For the text-containing cell, return its midpoint in [X, Y] coordinate format. 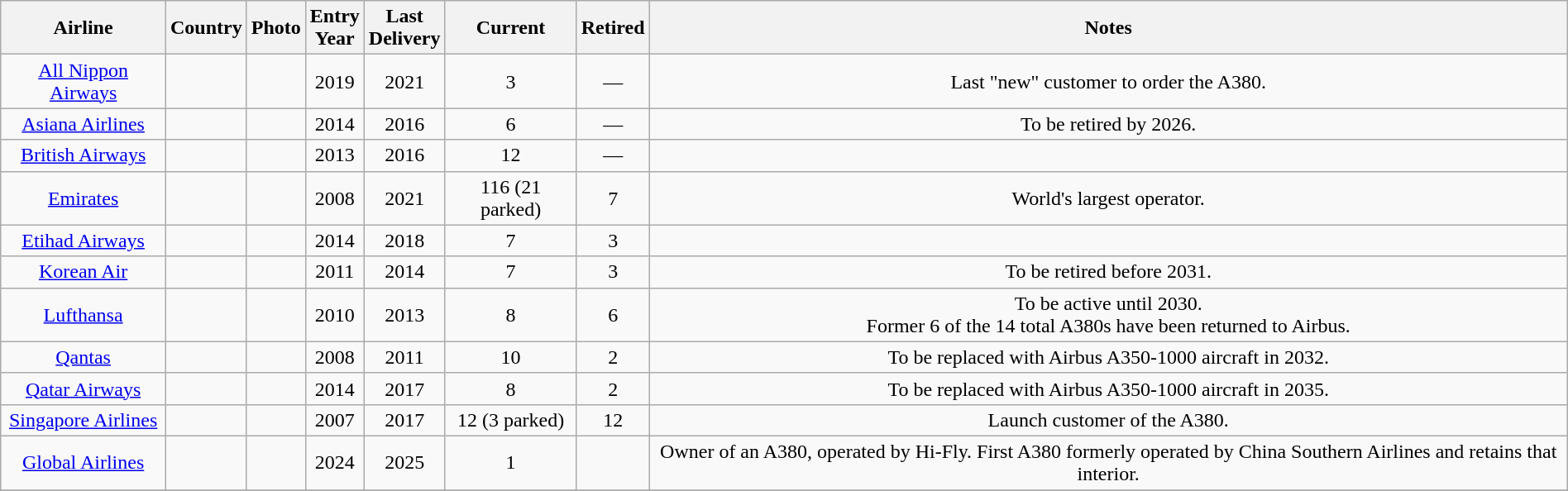
Owner of an A380, operated by Hi-Fly. First A380 formerly operated by China Southern Airlines and retains that interior. [1108, 463]
To be active until 2030. Former 6 of the 14 total A380s have been returned to Airbus. [1108, 314]
Emirates [84, 198]
2025 [404, 463]
2019 [334, 81]
Singapore Airlines [84, 420]
Qatar Airways [84, 389]
To be retired by 2026. [1108, 124]
Lufthansa [84, 314]
Airline [84, 28]
1 [511, 463]
To be retired before 2031. [1108, 272]
Global Airlines [84, 463]
Asiana Airlines [84, 124]
Qantas [84, 357]
All Nippon Airways [84, 81]
Etihad Airways [84, 241]
Retired [613, 28]
To be replaced with Airbus A350-1000 aircraft in 2035. [1108, 389]
Photo [276, 28]
To be replaced with Airbus A350-1000 aircraft in 2032. [1108, 357]
British Airways [84, 155]
Current [511, 28]
10 [511, 357]
116 (21 parked) [511, 198]
2010 [334, 314]
Entry Year [334, 28]
Korean Air [84, 272]
2007 [334, 420]
World's largest operator. [1108, 198]
12 (3 parked) [511, 420]
Country [206, 28]
Last "new" customer to order the A380. [1108, 81]
Launch customer of the A380. [1108, 420]
Last Delivery [404, 28]
2018 [404, 241]
2024 [334, 463]
Notes [1108, 28]
